Search for the cell housing the specified text and yield its [X, Y] center coordinate. 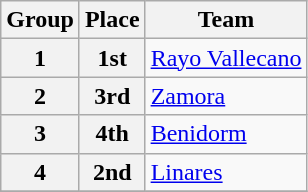
Zamora [226, 96]
Linares [226, 172]
4th [112, 134]
1 [40, 58]
3rd [112, 96]
3 [40, 134]
2nd [112, 172]
Group [40, 20]
Team [226, 20]
1st [112, 58]
4 [40, 172]
Benidorm [226, 134]
2 [40, 96]
Rayo Vallecano [226, 58]
Place [112, 20]
